Search for the cell housing the specified text and yield its (X, Y) center coordinate. 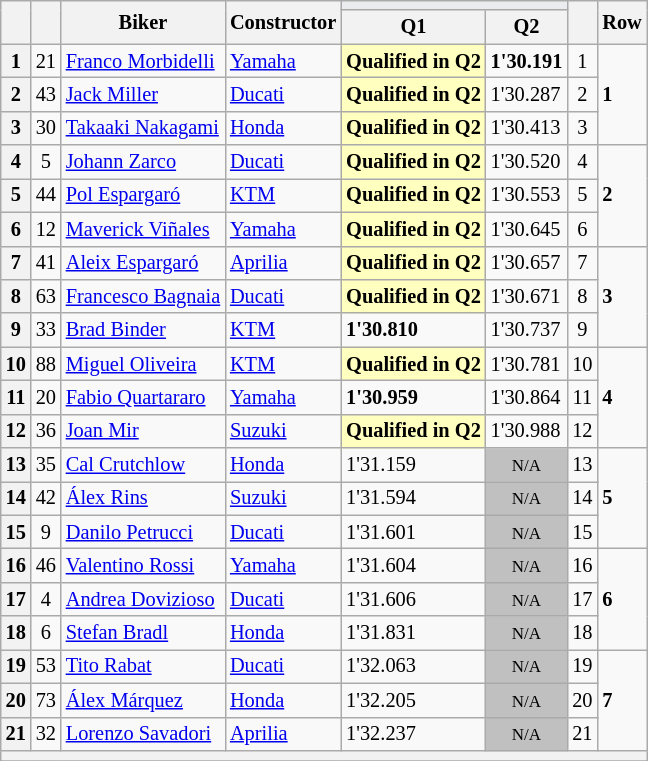
1'31.831 (413, 633)
Danilo Petrucci (143, 532)
43 (46, 94)
41 (46, 263)
1'31.604 (413, 565)
Q2 (527, 27)
Tito Rabat (143, 666)
Fabio Quartararo (143, 397)
Francesco Bagnaia (143, 296)
1'30.287 (527, 94)
1'30.413 (527, 128)
1'32.063 (413, 666)
1'30.781 (527, 364)
88 (46, 364)
1'30.959 (413, 397)
Lorenzo Savadori (143, 734)
Brad Binder (143, 330)
33 (46, 330)
Jack Miller (143, 94)
Constructor (283, 22)
1'31.594 (413, 498)
Row (622, 22)
Takaaki Nakagami (143, 128)
63 (46, 296)
42 (46, 498)
53 (46, 666)
Cal Crutchlow (143, 465)
46 (46, 565)
1'31.606 (413, 599)
Q1 (413, 27)
1'30.988 (527, 431)
Biker (143, 22)
Álex Rins (143, 498)
1'30.553 (527, 195)
1'30.657 (527, 263)
Stefan Bradl (143, 633)
1'31.159 (413, 465)
Pol Espargaró (143, 195)
32 (46, 734)
Franco Morbidelli (143, 61)
1'30.810 (413, 330)
Johann Zarco (143, 162)
1'30.645 (527, 229)
35 (46, 465)
1'30.737 (527, 330)
Andrea Dovizioso (143, 599)
1'32.237 (413, 734)
1'30.520 (527, 162)
1'32.205 (413, 700)
1'30.671 (527, 296)
Joan Mir (143, 431)
Maverick Viñales (143, 229)
73 (46, 700)
1'30.191 (527, 61)
Aleix Espargaró (143, 263)
Valentino Rossi (143, 565)
1'31.601 (413, 532)
30 (46, 128)
36 (46, 431)
1'30.864 (527, 397)
Álex Márquez (143, 700)
Miguel Oliveira (143, 364)
44 (46, 195)
